Return [X, Y] of the center of cell containing provided text 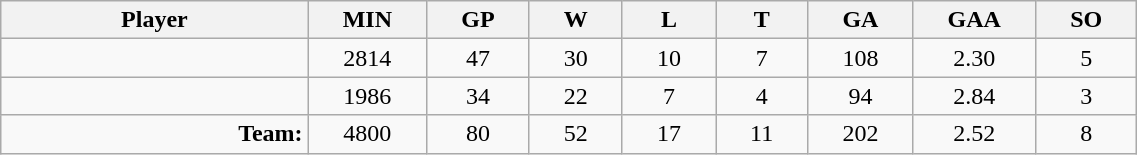
GA [860, 20]
80 [478, 134]
5 [1086, 58]
94 [860, 96]
52 [576, 134]
1986 [368, 96]
4 [762, 96]
22 [576, 96]
8 [1086, 134]
2.30 [974, 58]
2814 [368, 58]
GAA [974, 20]
34 [478, 96]
Team: [154, 134]
Player [154, 20]
47 [478, 58]
10 [668, 58]
4800 [368, 134]
MIN [368, 20]
108 [860, 58]
L [668, 20]
T [762, 20]
30 [576, 58]
2.84 [974, 96]
17 [668, 134]
GP [478, 20]
11 [762, 134]
202 [860, 134]
W [576, 20]
SO [1086, 20]
3 [1086, 96]
2.52 [974, 134]
